Extract the (X, Y) coordinate from the center of the cell holding the provided text.  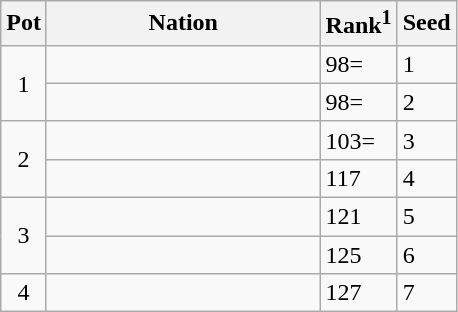
125 (358, 255)
5 (426, 217)
7 (426, 293)
121 (358, 217)
Nation (183, 24)
6 (426, 255)
Pot (24, 24)
127 (358, 293)
Seed (426, 24)
Rank1 (358, 24)
117 (358, 178)
103= (358, 140)
